Extract the [x, y] coordinate from the center of the cell holding the provided text.  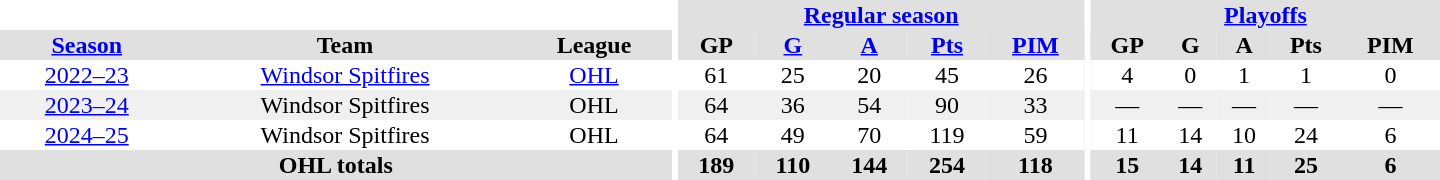
36 [792, 105]
2022–23 [87, 75]
Team [346, 45]
OHL totals [336, 165]
49 [792, 135]
26 [1036, 75]
15 [1127, 165]
118 [1036, 165]
59 [1036, 135]
110 [792, 165]
20 [869, 75]
2024–25 [87, 135]
24 [1306, 135]
10 [1244, 135]
144 [869, 165]
45 [947, 75]
Season [87, 45]
2023–24 [87, 105]
Playoffs [1266, 15]
4 [1127, 75]
Regular season [880, 15]
70 [869, 135]
254 [947, 165]
61 [716, 75]
54 [869, 105]
33 [1036, 105]
119 [947, 135]
189 [716, 165]
League [594, 45]
90 [947, 105]
